Return the [x, y] coordinate for the center point of the cell that contains the specified text.  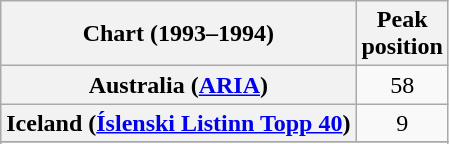
Peakposition [402, 34]
58 [402, 85]
9 [402, 123]
Iceland (Íslenski Listinn Topp 40) [178, 123]
Australia (ARIA) [178, 85]
Chart (1993–1994) [178, 34]
